Search for the cell housing the specified text and yield its [X, Y] center coordinate. 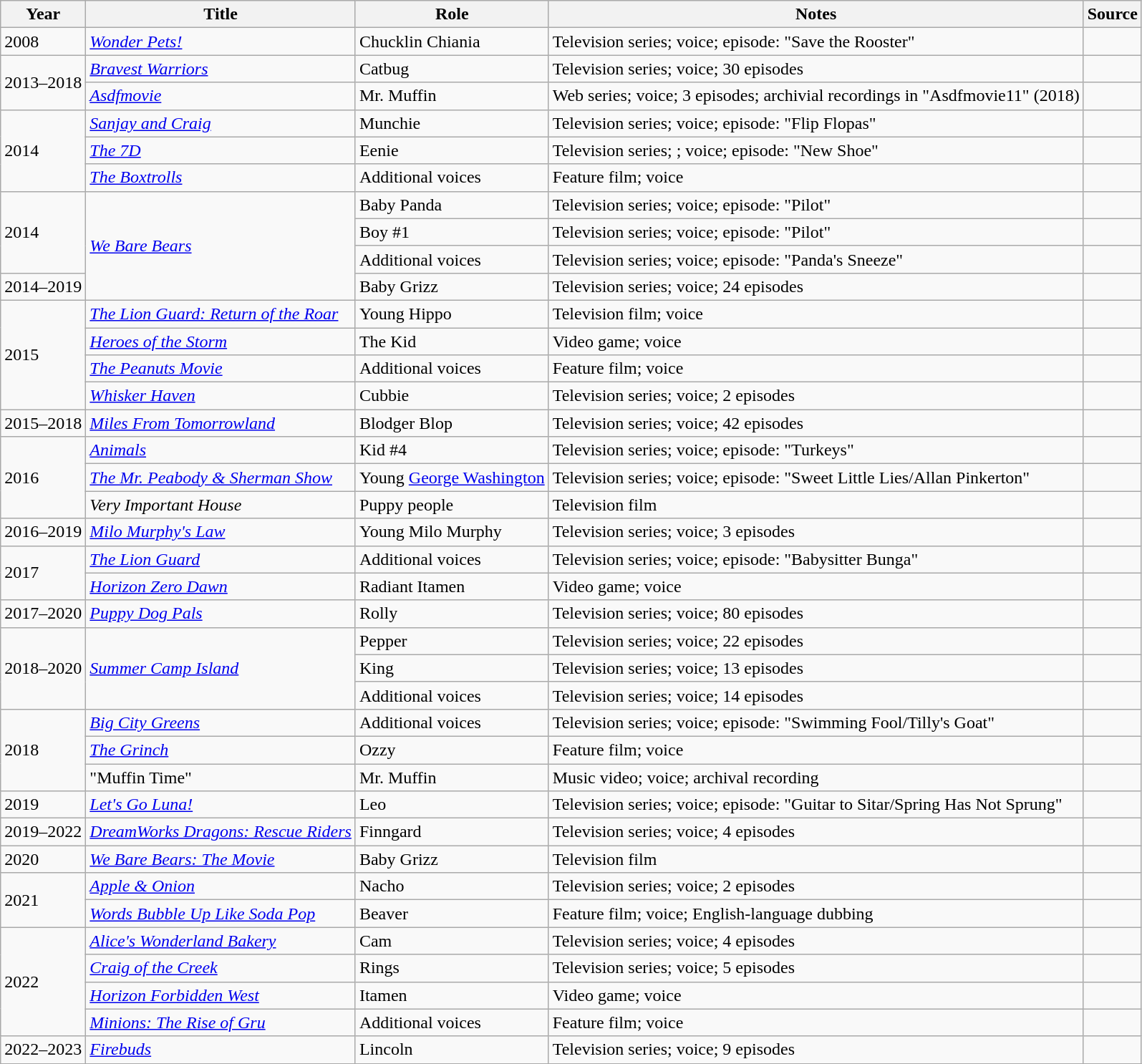
Baby Panda [452, 205]
Catbug [452, 69]
Television series; voice; 22 episodes [816, 641]
Young George Washington [452, 478]
Puppy people [452, 505]
Nacho [452, 886]
2019 [43, 805]
The Boxtrolls [221, 178]
The Grinch [221, 750]
Television series; voice; episode: "Sweet Little Lies/Allan Pinkerton" [816, 478]
Music video; voice; archival recording [816, 777]
2017 [43, 573]
Boy #1 [452, 232]
The Kid [452, 342]
Television series; voice; 30 episodes [816, 69]
Cubbie [452, 396]
Television series; voice; episode: "Panda's Sneeze" [816, 259]
Heroes of the Storm [221, 342]
Big City Greens [221, 722]
Feature film; voice; English-language dubbing [816, 914]
Title [221, 14]
Puppy Dog Pals [221, 614]
Summer Camp Island [221, 668]
Television series; voice; 14 episodes [816, 695]
The Lion Guard [221, 559]
2022–2023 [43, 1050]
Television series; voice; episode: "Flip Flopas" [816, 123]
We Bare Bears: The Movie [221, 859]
Ozzy [452, 750]
Year [43, 14]
King [452, 668]
2016–2019 [43, 532]
Television series; voice; episode: "Babysitter Bunga" [816, 559]
Words Bubble Up Like Soda Pop [221, 914]
Wonder Pets! [221, 42]
Leo [452, 805]
2022 [43, 982]
Munchie [452, 123]
Animals [221, 450]
Horizon Forbidden West [221, 995]
Rings [452, 968]
Television series; voice; episode: "Swimming Fool/Tilly's Goat" [816, 722]
Sanjay and Craig [221, 123]
Television series; voice; 80 episodes [816, 614]
Young Hippo [452, 314]
The 7D [221, 150]
Chucklin Chiania [452, 42]
Minions: The Rise of Gru [221, 1022]
Milo Murphy's Law [221, 532]
2016 [43, 478]
Lincoln [452, 1050]
Cam [452, 941]
Television series; voice; 9 episodes [816, 1050]
2013–2018 [43, 82]
2015–2018 [43, 423]
Eenie [452, 150]
Television series; voice; episode: "Guitar to Sitar/Spring Has Not Sprung" [816, 805]
Beaver [452, 914]
Television series; voice; 24 episodes [816, 286]
Radiant Itamen [452, 586]
2017–2020 [43, 614]
2014–2019 [43, 286]
Television series; voice; episode: "Turkeys" [816, 450]
Source [1113, 14]
Craig of the Creek [221, 968]
2018–2020 [43, 668]
Role [452, 14]
Firebuds [221, 1050]
2008 [43, 42]
Television film; voice [816, 314]
Television series; ; voice; episode: "New Shoe" [816, 150]
Bravest Warriors [221, 69]
Alice's Wonderland Bakery [221, 941]
"Muffin Time" [221, 777]
Television series; voice; 3 episodes [816, 532]
Miles From Tomorrowland [221, 423]
DreamWorks Dragons: Rescue Riders [221, 832]
Rolly [452, 614]
Asdfmovie [221, 96]
Web series; voice; 3 episodes; archivial recordings in "Asdfmovie11" (2018) [816, 96]
Television series; voice; 42 episodes [816, 423]
Notes [816, 14]
The Mr. Peabody & Sherman Show [221, 478]
Finngard [452, 832]
Let's Go Luna! [221, 805]
The Peanuts Movie [221, 369]
Itamen [452, 995]
Apple & Onion [221, 886]
2015 [43, 354]
Blodger Blop [452, 423]
Young Milo Murphy [452, 532]
Television series; voice; episode: "Save the Rooster" [816, 42]
2021 [43, 900]
Television series; voice; 13 episodes [816, 668]
Television series; voice; 5 episodes [816, 968]
Pepper [452, 641]
Horizon Zero Dawn [221, 586]
2019–2022 [43, 832]
Whisker Haven [221, 396]
Kid #4 [452, 450]
We Bare Bears [221, 246]
The Lion Guard: Return of the Roar [221, 314]
2020 [43, 859]
Very Important House [221, 505]
2018 [43, 750]
